Determine the (x, y) coordinate at the center of the cell enclosing the given text.  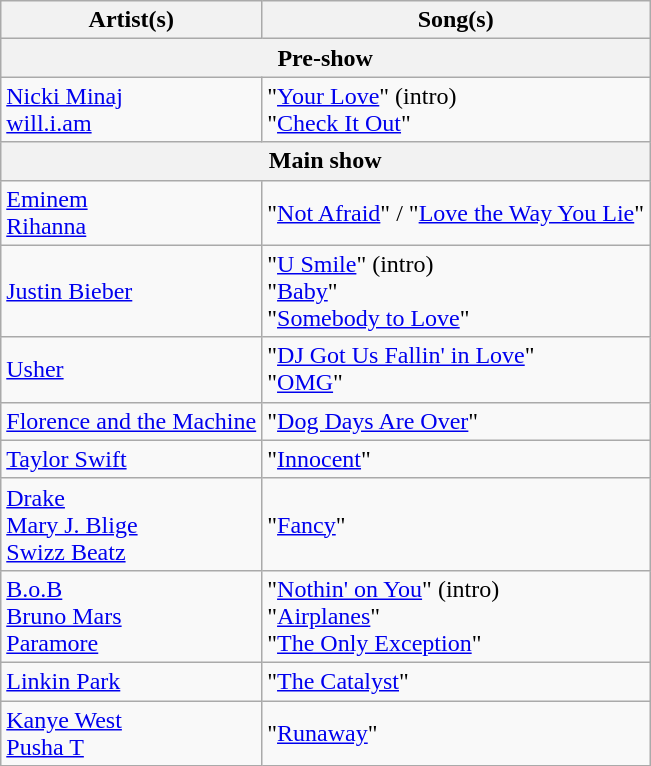
Florence and the Machine (132, 421)
Justin Bieber (132, 291)
Main show (326, 161)
"U Smile" (intro)"Baby""Somebody to Love" (456, 291)
"Fancy" (456, 524)
DrakeMary J. BligeSwizz Beatz (132, 524)
"Not Afraid" / "Love the Way You Lie" (456, 212)
"Runaway" (456, 732)
Usher (132, 370)
"Innocent" (456, 459)
"Nothin' on You" (intro)"Airplanes""The Only Exception" (456, 616)
Linkin Park (132, 681)
"The Catalyst" (456, 681)
EminemRihanna (132, 212)
"Dog Days Are Over" (456, 421)
Taylor Swift (132, 459)
"DJ Got Us Fallin' in Love""OMG" (456, 370)
"Your Love" (intro)"Check It Out" (456, 110)
Kanye WestPusha T (132, 732)
Song(s) (456, 20)
Artist(s) (132, 20)
B.o.BBruno MarsParamore (132, 616)
Pre-show (326, 58)
Nicki Minajwill.i.am (132, 110)
